Detect which cell encompasses the target text, then output its (x, y) center coordinate. 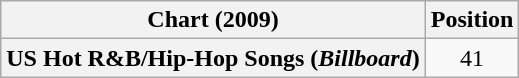
US Hot R&B/Hip-Hop Songs (Billboard) (213, 58)
41 (472, 58)
Position (472, 20)
Chart (2009) (213, 20)
